Extract the [X, Y] coordinate from the center of the cell holding the provided text.  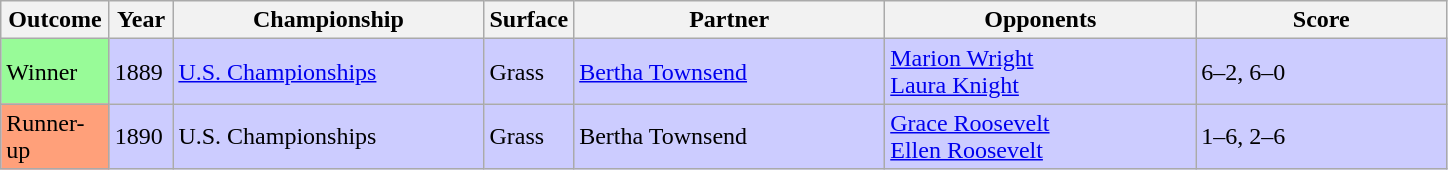
Partner [730, 20]
Score [1322, 20]
1890 [141, 136]
Runner-up [56, 136]
1889 [141, 72]
1–6, 2–6 [1322, 136]
Championship [328, 20]
6–2, 6–0 [1322, 72]
Marion Wright Laura Knight [1040, 72]
Grace Roosevelt Ellen Roosevelt [1040, 136]
Year [141, 20]
Outcome [56, 20]
Opponents [1040, 20]
Winner [56, 72]
Surface [529, 20]
